Return the (x, y) coordinate for the center point of the cell that contains the specified text.  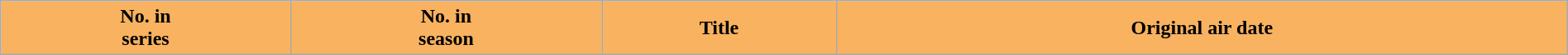
No. inseason (446, 28)
No. inseries (146, 28)
Title (719, 28)
Original air date (1202, 28)
